Detect which cell encompasses the target text, then output its [x, y] center coordinate. 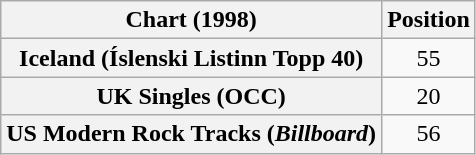
Iceland (Íslenski Listinn Topp 40) [192, 58]
US Modern Rock Tracks (Billboard) [192, 134]
Chart (1998) [192, 20]
UK Singles (OCC) [192, 96]
Position [429, 20]
20 [429, 96]
55 [429, 58]
56 [429, 134]
